Search for the cell housing the specified text and yield its (X, Y) center coordinate. 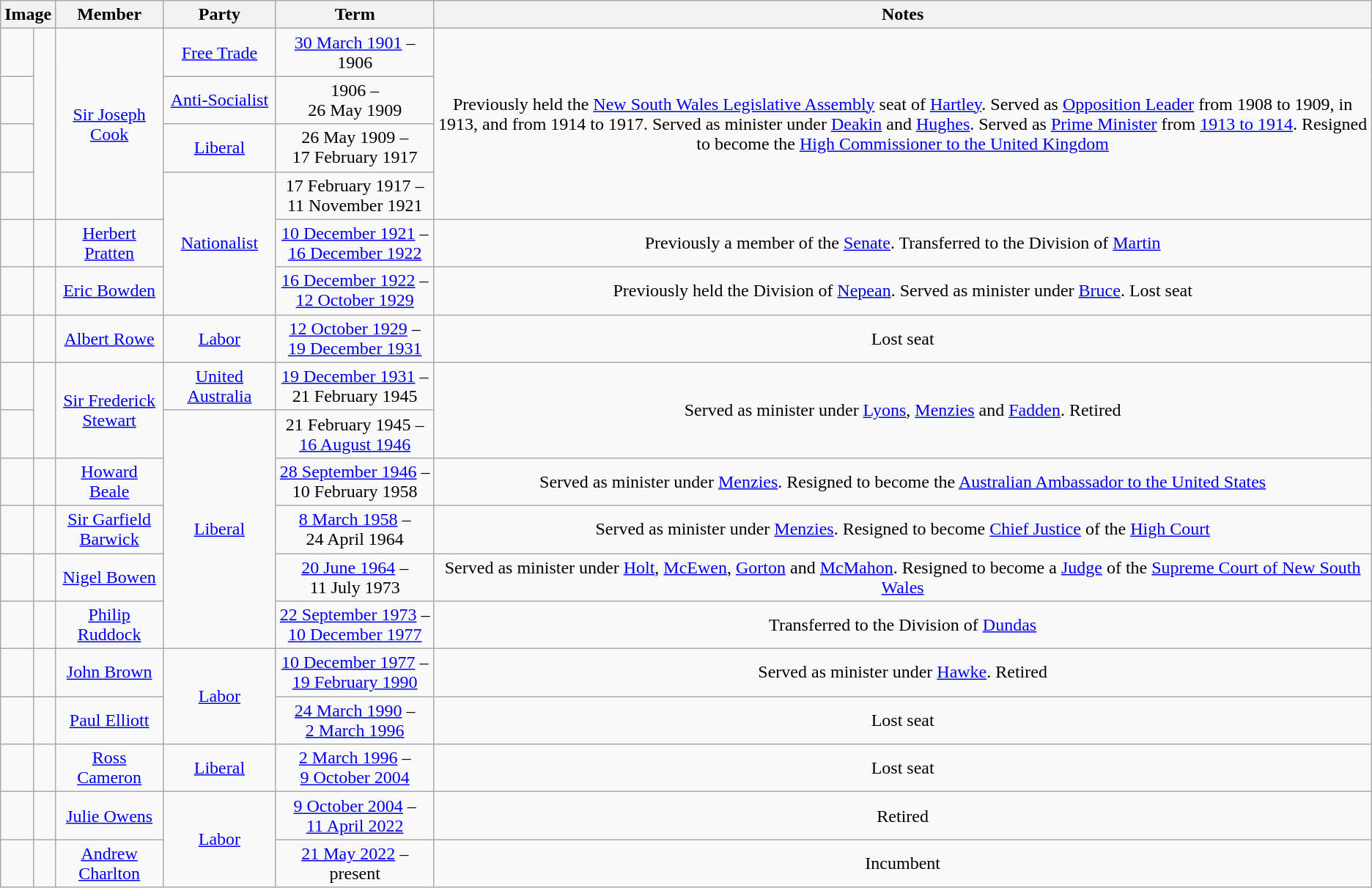
Served as minister under Menzies. Resigned to become the Australian Ambassador to the United States (903, 481)
United Australia (219, 386)
Served as minister under Menzies. Resigned to become Chief Justice of the High Court (903, 529)
Served as minister under Hawke. Retired (903, 673)
24 March 1990 –2 March 1996 (355, 720)
2 March 1996 –9 October 2004 (355, 768)
Eric Bowden (110, 290)
Paul Elliott (110, 720)
Member (110, 15)
Notes (903, 15)
Sir Garfield Barwick (110, 529)
Anti-Socialist (219, 100)
28 September 1946 –10 February 1958 (355, 481)
9 October 2004 –11 April 2022 (355, 815)
Free Trade (219, 53)
20 June 1964 –11 July 1973 (355, 576)
21 February 1945 –16 August 1946 (355, 434)
Sir Joseph Cook (110, 124)
12 October 1929 –19 December 1931 (355, 339)
Nigel Bowen (110, 576)
Party (219, 15)
Ross Cameron (110, 768)
John Brown (110, 673)
Andrew Charlton (110, 864)
Howard Beale (110, 481)
Herbert Pratten (110, 243)
Philip Ruddock (110, 625)
Previously held the Division of Nepean. Served as minister under Bruce. Lost seat (903, 290)
10 December 1977 –19 February 1990 (355, 673)
16 December 1922 –12 October 1929 (355, 290)
26 May 1909 –17 February 1917 (355, 148)
19 December 1931 –21 February 1945 (355, 386)
Served as minister under Lyons, Menzies and Fadden. Retired (903, 410)
1906 –26 May 1909 (355, 100)
Albert Rowe (110, 339)
Served as minister under Holt, McEwen, Gorton and McMahon. Resigned to become a Judge of the Supreme Court of New South Wales (903, 576)
22 September 1973 –10 December 1977 (355, 625)
Term (355, 15)
17 February 1917 –11 November 1921 (355, 195)
8 March 1958 –24 April 1964 (355, 529)
Nationalist (219, 243)
Image (28, 15)
30 March 1901 –1906 (355, 53)
Transferred to the Division of Dundas (903, 625)
Incumbent (903, 864)
21 May 2022 –present (355, 864)
Julie Owens (110, 815)
10 December 1921 –16 December 1922 (355, 243)
Previously a member of the Senate. Transferred to the Division of Martin (903, 243)
Retired (903, 815)
Sir Frederick Stewart (110, 410)
